Output the (X, Y) coordinate of the center of the cell containing the given text.  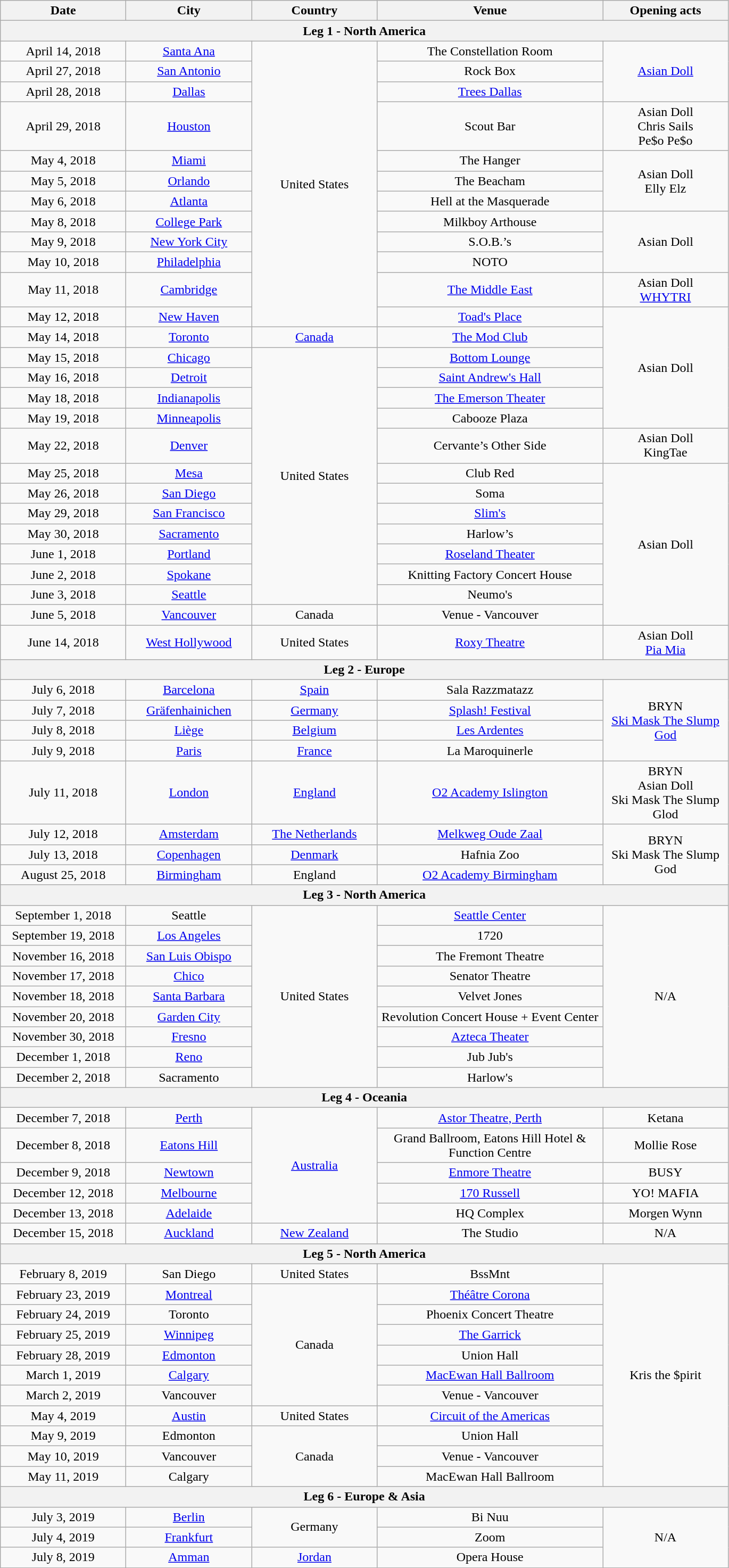
June 5, 2018 (63, 615)
Hafnia Zoo (490, 854)
The Netherlands (314, 834)
Auckland (189, 1233)
Cambridge (189, 289)
Miami (189, 161)
Knitting Factory Concert House (490, 574)
May 6, 2018 (63, 201)
Leg 4 - Oceania (365, 1098)
December 15, 2018 (63, 1233)
Bi Nuu (490, 1517)
Enmore Theatre (490, 1173)
New Haven (189, 317)
Portland (189, 554)
Gräfenhainichen (189, 710)
February 23, 2019 (63, 1294)
Asian DollElly Elz (665, 181)
May 19, 2018 (63, 418)
Harlow’s (490, 534)
February 25, 2019 (63, 1334)
The Garrick (490, 1334)
Houston (189, 126)
November 17, 2018 (63, 976)
1720 (490, 935)
BssMnt (490, 1274)
France (314, 751)
Reno (189, 1057)
Montreal (189, 1294)
May 30, 2018 (63, 534)
April 14, 2018 (63, 51)
Leg 2 - Europe (365, 670)
Phoenix Concert Theatre (490, 1314)
Spokane (189, 574)
November 18, 2018 (63, 996)
Spain (314, 690)
Venue (490, 11)
Winnipeg (189, 1334)
Soma (490, 493)
Milkboy Arthouse (490, 221)
Copenhagen (189, 854)
Paris (189, 751)
Country (314, 11)
New Zealand (314, 1233)
The Constellation Room (490, 51)
Amman (189, 1557)
Dallas (189, 92)
February 28, 2019 (63, 1355)
Asian DollPia Mia (665, 642)
December 2, 2018 (63, 1077)
Belgium (314, 731)
December 7, 2018 (63, 1118)
The Emerson Theater (490, 398)
May 10, 2018 (63, 262)
May 9, 2019 (63, 1436)
May 4, 2019 (63, 1416)
Roseland Theater (490, 554)
Les Ardentes (490, 731)
May 18, 2018 (63, 398)
Austin (189, 1416)
Trees Dallas (490, 92)
Denmark (314, 854)
Los Angeles (189, 935)
July 13, 2018 (63, 854)
The Mod Club (490, 337)
Zoom (490, 1537)
Revolution Concert House + Event Center (490, 1017)
City (189, 11)
Denver (189, 446)
Harlow's (490, 1077)
August 25, 2018 (63, 875)
July 6, 2018 (63, 690)
Chico (189, 976)
May 22, 2018 (63, 446)
The Fremont Theatre (490, 956)
NOTO (490, 262)
College Park (189, 221)
April 29, 2018 (63, 126)
Leg 6 - Europe & Asia (365, 1497)
December 1, 2018 (63, 1057)
July 3, 2019 (63, 1517)
The Middle East (490, 289)
Melbourne (189, 1193)
November 16, 2018 (63, 956)
Mollie Rose (665, 1145)
November 30, 2018 (63, 1037)
February 8, 2019 (63, 1274)
Slim's (490, 513)
May 16, 2018 (63, 378)
O2 Academy Birmingham (490, 875)
Asian DollKingTae (665, 446)
March 2, 2019 (63, 1396)
The Studio (490, 1233)
May 8, 2018 (63, 221)
Asian DollChris SailsPe$o Pe$o (665, 126)
June 14, 2018 (63, 642)
May 29, 2018 (63, 513)
April 28, 2018 (63, 92)
Date (63, 11)
Atlanta (189, 201)
La Maroquinerle (490, 751)
Leg 5 - North America (365, 1254)
June 1, 2018 (63, 554)
Perth (189, 1118)
May 25, 2018 (63, 473)
Cervante’s Other Side (490, 446)
Velvet Jones (490, 996)
Berlin (189, 1517)
Rock Box (490, 71)
Australia (314, 1165)
December 8, 2018 (63, 1145)
Circuit of the Americas (490, 1416)
Frankfurt (189, 1537)
July 8, 2019 (63, 1557)
London (189, 793)
Théâtre Corona (490, 1294)
May 10, 2019 (63, 1456)
Scout Bar (490, 126)
Garden City (189, 1017)
Roxy Theatre (490, 642)
Mesa (189, 473)
Azteca Theater (490, 1037)
Leg 3 - North America (365, 895)
September 1, 2018 (63, 915)
Eatons Hill (189, 1145)
New York City (189, 242)
May 12, 2018 (63, 317)
The Hanger (490, 161)
Asian DollWHYTRI (665, 289)
BRYNAsian DollSki Mask The Slump Glod (665, 793)
Grand Ballroom, Eatons Hill Hotel & Function Centre (490, 1145)
San Luis Obispo (189, 956)
July 11, 2018 (63, 793)
May 11, 2018 (63, 289)
HQ Complex (490, 1213)
June 2, 2018 (63, 574)
July 12, 2018 (63, 834)
Neumo's (490, 594)
Seattle Center (490, 915)
Newtown (189, 1173)
O2 Academy Islington (490, 793)
BUSY (665, 1173)
July 9, 2018 (63, 751)
July 8, 2018 (63, 731)
S.O.B.’s (490, 242)
May 11, 2019 (63, 1476)
Morgen Wynn (665, 1213)
Fresno (189, 1037)
YO! MAFIA (665, 1193)
March 1, 2019 (63, 1375)
Saint Andrew's Hall (490, 378)
Jub Jub's (490, 1057)
Opera House (490, 1557)
Senator Theatre (490, 976)
Club Red (490, 473)
Opening acts (665, 11)
May 4, 2018 (63, 161)
December 13, 2018 (63, 1213)
Santa Ana (189, 51)
Philadelphia (189, 262)
Santa Barbara (189, 996)
Astor Theatre, Perth (490, 1118)
Kris the $pirit (665, 1375)
Minneapolis (189, 418)
Sala Razzmatazz (490, 690)
Toad's Place (490, 317)
Chicago (189, 358)
170 Russell (490, 1193)
The Beacham (490, 181)
Detroit (189, 378)
Melkweg Oude Zaal (490, 834)
Birmingham (189, 875)
February 24, 2019 (63, 1314)
December 12, 2018 (63, 1193)
July 7, 2018 (63, 710)
May 26, 2018 (63, 493)
Liège (189, 731)
Indianapolis (189, 398)
Cabooze Plaza (490, 418)
Bottom Lounge (490, 358)
San Antonio (189, 71)
West Hollywood (189, 642)
December 9, 2018 (63, 1173)
San Francisco (189, 513)
July 4, 2019 (63, 1537)
November 20, 2018 (63, 1017)
May 9, 2018 (63, 242)
April 27, 2018 (63, 71)
Leg 1 - North America (365, 31)
Splash! Festival (490, 710)
June 3, 2018 (63, 594)
Orlando (189, 181)
Amsterdam (189, 834)
May 14, 2018 (63, 337)
September 19, 2018 (63, 935)
Hell at the Masquerade (490, 201)
Adelaide (189, 1213)
May 15, 2018 (63, 358)
May 5, 2018 (63, 181)
Barcelona (189, 690)
Ketana (665, 1118)
Jordan (314, 1557)
